Output the (X, Y) coordinate of the center of the cell containing the given text.  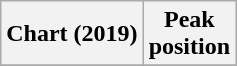
Chart (2019) (72, 34)
Peakposition (189, 34)
